Detect which cell encompasses the target text, then output its [x, y] center coordinate. 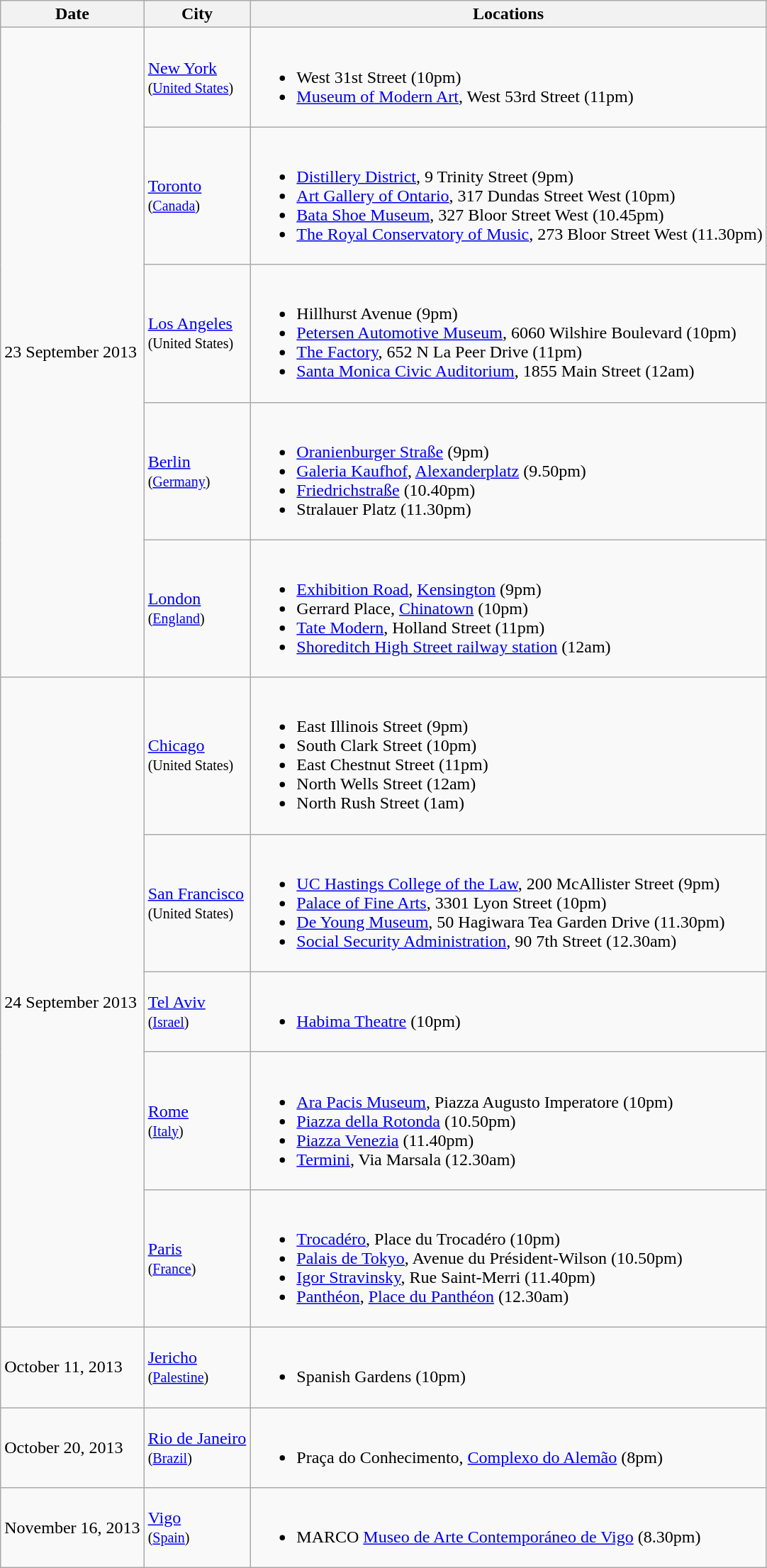
October 20, 2013 [72, 1447]
New York(United States) [197, 77]
October 11, 2013 [72, 1367]
Chicago(United States) [197, 756]
Praça do Conhecimento, Complexo do Alemão (8pm) [508, 1447]
November 16, 2013 [72, 1528]
Toronto(Canada) [197, 196]
Locations [508, 14]
Tel Aviv(Israel) [197, 1011]
Ara Pacis Museum, Piazza Augusto Imperatore (10pm)Piazza della Rotonda (10.50pm)Piazza Venezia (11.40pm)Termini, Via Marsala (12.30am) [508, 1121]
MARCO Museo de Arte Contemporáneo de Vigo (8.30pm) [508, 1528]
23 September 2013 [72, 352]
West 31st Street (10pm)Museum of Modern Art, West 53rd Street (11pm) [508, 77]
East Illinois Street (9pm)South Clark Street (10pm)East Chestnut Street (11pm)North Wells Street (12am)North Rush Street (1am) [508, 756]
City [197, 14]
Exhibition Road, Kensington (9pm)Gerrard Place, Chinatown (10pm)Tate Modern, Holland Street (11pm)Shoreditch High Street railway station (12am) [508, 608]
Paris(France) [197, 1258]
Rome(Italy) [197, 1121]
Vigo(Spain) [197, 1528]
Habima Theatre (10pm) [508, 1011]
Spanish Gardens (10pm) [508, 1367]
Rio de Janeiro(Brazil) [197, 1447]
London(England) [197, 608]
24 September 2013 [72, 1002]
Date [72, 14]
San Francisco(United States) [197, 903]
Berlin(Germany) [197, 471]
Los Angeles(United States) [197, 333]
Jericho(Palestine) [197, 1367]
Oranienburger Straße (9pm)Galeria Kaufhof, Alexanderplatz (9.50pm)Friedrichstraße (10.40pm)Stralauer Platz (11.30pm) [508, 471]
